Scan for the cell matching the given text and deliver its (X, Y) coordinate at center. 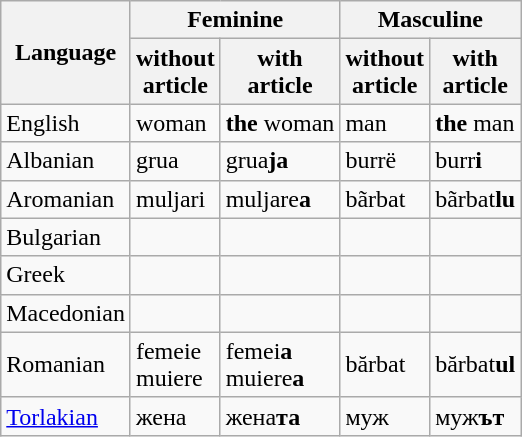
man (385, 123)
grua (175, 161)
Aromanian (66, 199)
the woman (280, 123)
муж (385, 416)
bãrbatlu (476, 199)
Greek (66, 275)
woman (175, 123)
Language (66, 52)
muljari (175, 199)
мужът (476, 416)
Macedonian (66, 313)
burrë (385, 161)
bărbat (385, 364)
muljarea (280, 199)
gruaja (280, 161)
Masculine (430, 20)
burri (476, 161)
bãrbat (385, 199)
bărbatul (476, 364)
English (66, 123)
жена (175, 416)
Torlakian (66, 416)
Albanian (66, 161)
femeiamuierea (280, 364)
femeiemuiere (175, 364)
Bulgarian (66, 237)
Feminine (234, 20)
жената (280, 416)
the man (476, 123)
Romanian (66, 364)
